Extract the (x, y) coordinate from the center of the cell holding the provided text.  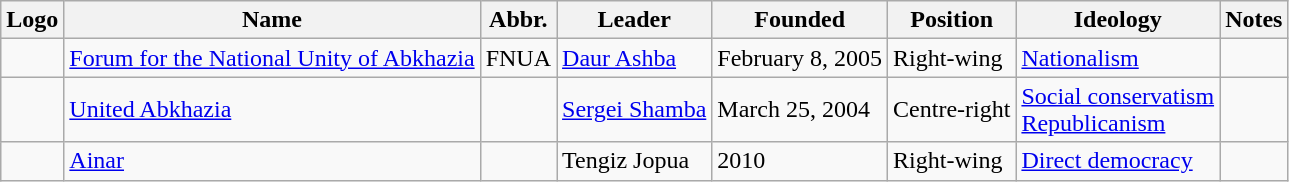
Ideology (1118, 20)
United Abkhazia (272, 110)
FNUA (518, 58)
Name (272, 20)
Social conservatismRepublicanism (1118, 110)
Nationalism (1118, 58)
Notes (1254, 20)
Founded (800, 20)
Ainar (272, 161)
Position (952, 20)
Tengiz Jopua (634, 161)
Leader (634, 20)
2010 (800, 161)
Forum for the National Unity of Abkhazia (272, 58)
Logo (32, 20)
February 8, 2005 (800, 58)
Daur Ashba (634, 58)
Direct democracy (1118, 161)
Abbr. (518, 20)
March 25, 2004 (800, 110)
Sergei Shamba (634, 110)
Centre-right (952, 110)
